Locate the cell with the specified text and output its [x, y] center coordinate. 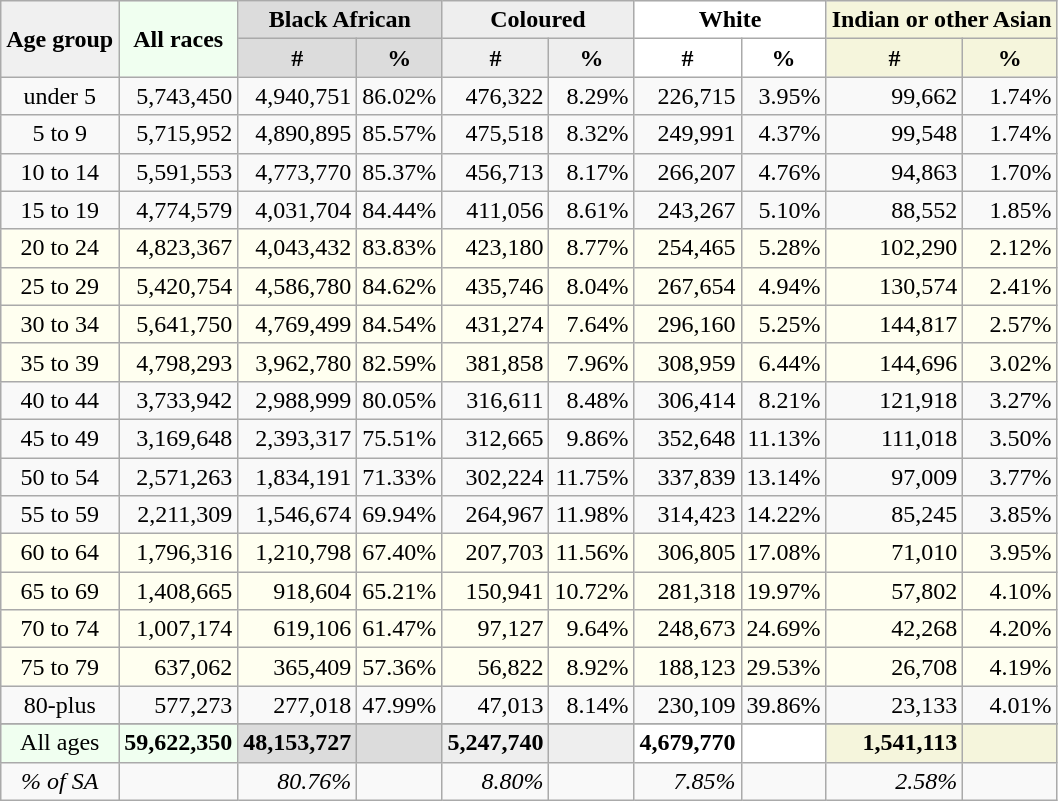
4,940,751 [298, 96]
97,009 [894, 477]
All ages [60, 743]
85.57% [400, 134]
365,409 [298, 667]
59,622,350 [178, 743]
61.47% [400, 629]
1,546,674 [298, 515]
264,967 [496, 515]
3.50% [1010, 438]
3.85% [1010, 515]
65 to 69 [60, 591]
4,890,895 [298, 134]
431,274 [496, 324]
1,834,191 [298, 477]
57.36% [400, 667]
3.77% [1010, 477]
4,774,579 [178, 210]
4.37% [784, 134]
2,988,999 [298, 400]
8.61% [592, 210]
130,574 [894, 286]
97,127 [496, 629]
306,805 [688, 553]
4,769,499 [298, 324]
3.02% [1010, 362]
11.13% [784, 438]
11.56% [592, 553]
69.94% [400, 515]
2,211,309 [178, 515]
80.05% [400, 400]
% of SA [60, 781]
476,322 [496, 96]
85.37% [400, 172]
4,798,293 [178, 362]
10 to 14 [60, 172]
277,018 [298, 705]
1.85% [1010, 210]
25 to 29 [60, 286]
83.83% [400, 248]
475,518 [496, 134]
637,062 [178, 667]
2.58% [894, 781]
50 to 54 [60, 477]
11.75% [592, 477]
5,591,553 [178, 172]
99,548 [894, 134]
71.33% [400, 477]
4.20% [1010, 629]
84.44% [400, 210]
5 to 9 [60, 134]
65.21% [400, 591]
All races [178, 39]
5,743,450 [178, 96]
1,210,798 [298, 553]
111,018 [894, 438]
8.92% [592, 667]
2,571,263 [178, 477]
8.80% [496, 781]
243,267 [688, 210]
10.72% [592, 591]
Age group [60, 39]
249,991 [688, 134]
144,817 [894, 324]
84.54% [400, 324]
White [730, 20]
248,673 [688, 629]
75.51% [400, 438]
267,654 [688, 286]
4,679,770 [688, 743]
3,169,648 [178, 438]
4.19% [1010, 667]
4.94% [784, 286]
411,056 [496, 210]
84.62% [400, 286]
9.86% [592, 438]
19.97% [784, 591]
5,420,754 [178, 286]
94,863 [894, 172]
150,941 [496, 591]
47,013 [496, 705]
254,465 [688, 248]
7.64% [592, 324]
71,010 [894, 553]
207,703 [496, 553]
47.99% [400, 705]
23,133 [894, 705]
17.08% [784, 553]
577,273 [178, 705]
9.64% [592, 629]
8.04% [592, 286]
99,662 [894, 96]
82.59% [400, 362]
4,031,704 [298, 210]
8.17% [592, 172]
60 to 64 [60, 553]
35 to 39 [60, 362]
39.86% [784, 705]
48,153,727 [298, 743]
29.53% [784, 667]
2.12% [1010, 248]
56,822 [496, 667]
Coloured [538, 20]
5,247,740 [496, 743]
3,733,942 [178, 400]
80-plus [60, 705]
Black African [340, 20]
423,180 [496, 248]
308,959 [688, 362]
20 to 24 [60, 248]
8.48% [592, 400]
266,207 [688, 172]
352,648 [688, 438]
30 to 34 [60, 324]
5.10% [784, 210]
302,224 [496, 477]
80.76% [298, 781]
Indian or other Asian [942, 20]
1.70% [1010, 172]
45 to 49 [60, 438]
8.32% [592, 134]
281,318 [688, 591]
5.28% [784, 248]
11.98% [592, 515]
4.01% [1010, 705]
1,541,113 [894, 743]
144,696 [894, 362]
314,423 [688, 515]
75 to 79 [60, 667]
230,109 [688, 705]
13.14% [784, 477]
306,414 [688, 400]
7.96% [592, 362]
619,106 [298, 629]
86.02% [400, 96]
7.85% [688, 781]
1,796,316 [178, 553]
24.69% [784, 629]
102,290 [894, 248]
under 5 [60, 96]
435,746 [496, 286]
296,160 [688, 324]
312,665 [496, 438]
5.25% [784, 324]
2.57% [1010, 324]
4.10% [1010, 591]
57,802 [894, 591]
8.21% [784, 400]
5,715,952 [178, 134]
8.77% [592, 248]
55 to 59 [60, 515]
4,823,367 [178, 248]
3.27% [1010, 400]
42,268 [894, 629]
8.29% [592, 96]
4,773,770 [298, 172]
5,641,750 [178, 324]
337,839 [688, 477]
381,858 [496, 362]
4.76% [784, 172]
1,408,665 [178, 591]
70 to 74 [60, 629]
456,713 [496, 172]
8.14% [592, 705]
2,393,317 [298, 438]
918,604 [298, 591]
6.44% [784, 362]
85,245 [894, 515]
4,043,432 [298, 248]
1,007,174 [178, 629]
88,552 [894, 210]
188,123 [688, 667]
316,611 [496, 400]
121,918 [894, 400]
14.22% [784, 515]
40 to 44 [60, 400]
4,586,780 [298, 286]
3,962,780 [298, 362]
2.41% [1010, 286]
26,708 [894, 667]
67.40% [400, 553]
15 to 19 [60, 210]
226,715 [688, 96]
